Search for the cell housing the specified text and yield its [x, y] center coordinate. 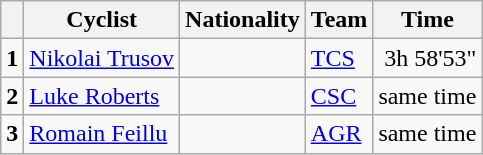
2 [12, 96]
3 [12, 134]
AGR [339, 134]
Romain Feillu [102, 134]
Luke Roberts [102, 96]
TCS [339, 58]
Nationality [243, 20]
CSC [339, 96]
Cyclist [102, 20]
Team [339, 20]
Nikolai Trusov [102, 58]
1 [12, 58]
Time [428, 20]
3h 58'53" [428, 58]
